Return (X, Y) of the center of cell containing provided text 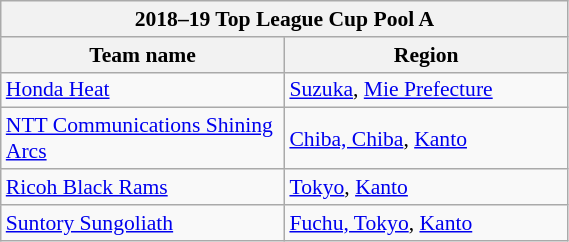
2018–19 Top League Cup Pool A (284, 19)
Region (426, 55)
NTT Communications Shining Arcs (143, 138)
Suntory Sungoliath (143, 223)
Suzuka, Mie Prefecture (426, 90)
Team name (143, 55)
Honda Heat (143, 90)
Chiba, Chiba, Kanto (426, 138)
Ricoh Black Rams (143, 187)
Fuchu, Tokyo, Kanto (426, 223)
Tokyo, Kanto (426, 187)
